Return the [X, Y] coordinate for the center point of the cell that contains the specified text.  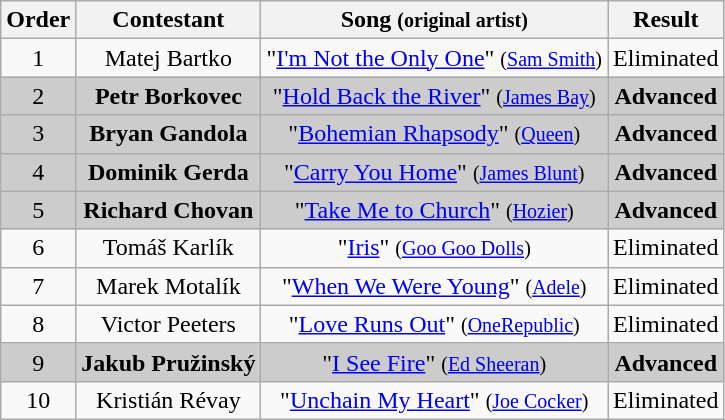
Petr Borkovec [168, 96]
6 [38, 248]
10 [38, 400]
"Love Runs Out" (OneRepublic) [434, 324]
Marek Motalík [168, 286]
4 [38, 172]
2 [38, 96]
"I'm Not the Only One" (Sam Smith) [434, 58]
7 [38, 286]
3 [38, 134]
"Bohemian Rhapsody" (Queen) [434, 134]
Order [38, 20]
Victor Peeters [168, 324]
Tomáš Karlík [168, 248]
Richard Chovan [168, 210]
"Unchain My Heart" (Joe Cocker) [434, 400]
Result [666, 20]
Song (original artist) [434, 20]
"Take Me to Church" (Hozier) [434, 210]
1 [38, 58]
5 [38, 210]
9 [38, 362]
"When We Were Young" (Adele) [434, 286]
"I See Fire" (Ed Sheeran) [434, 362]
Bryan Gandola [168, 134]
Jakub Pružinský [168, 362]
Dominik Gerda [168, 172]
"Iris" (Goo Goo Dolls) [434, 248]
Contestant [168, 20]
Matej Bartko [168, 58]
Kristián Révay [168, 400]
"Hold Back the River" (James Bay) [434, 96]
8 [38, 324]
"Carry You Home" (James Blunt) [434, 172]
